Return [x, y] of the center of cell containing provided text 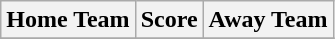
Home Team [68, 20]
Score [169, 20]
Away Team [268, 20]
